From the cell containing the given text, extract its center point as (X, Y) coordinate. 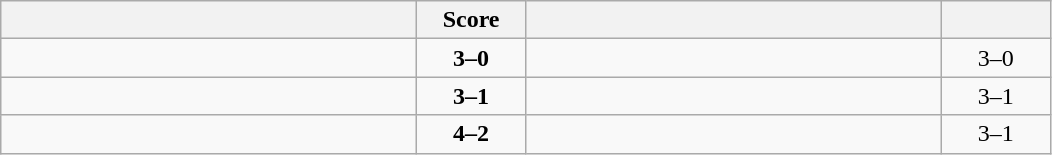
4–2 (472, 134)
Score (472, 20)
